Find where the given text appears and provide that cell's center as [X, Y] coordinate. 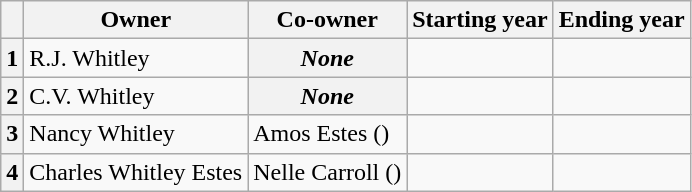
2 [12, 96]
R.J. Whitley [136, 58]
Nancy Whitley [136, 134]
Co-owner [328, 20]
1 [12, 58]
3 [12, 134]
Nelle Carroll () [328, 172]
Charles Whitley Estes [136, 172]
4 [12, 172]
Amos Estes () [328, 134]
Owner [136, 20]
C.V. Whitley [136, 96]
Starting year [480, 20]
Ending year [622, 20]
